Output the [x, y] coordinate of the center of the cell containing the given text.  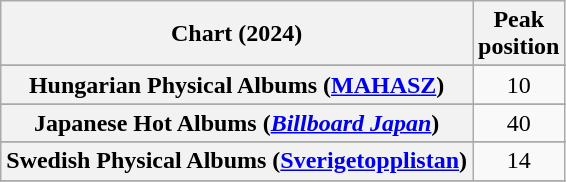
Chart (2024) [237, 34]
10 [519, 85]
Swedish Physical Albums (Sverigetopplistan) [237, 161]
Hungarian Physical Albums (MAHASZ) [237, 85]
Peakposition [519, 34]
40 [519, 123]
Japanese Hot Albums (Billboard Japan) [237, 123]
14 [519, 161]
